Pinpoint the cell where the given text exists, returning its [x, y] midpoint coordinate. 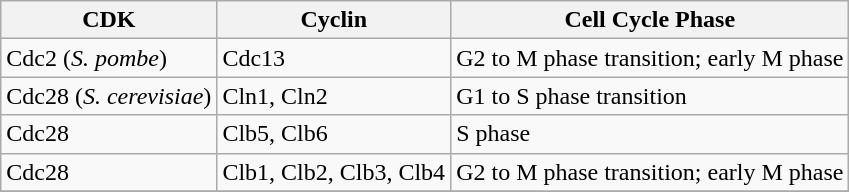
Cln1, Cln2 [334, 96]
Cyclin [334, 20]
CDK [109, 20]
Cell Cycle Phase [650, 20]
Cdc2 (S. pombe) [109, 58]
Cdc28 (S. cerevisiae) [109, 96]
Clb1, Clb2, Clb3, Clb4 [334, 172]
G1 to S phase transition [650, 96]
S phase [650, 134]
Cdc13 [334, 58]
Clb5, Clb6 [334, 134]
